Determine the (X, Y) coordinate at the center of the cell enclosing the given text.  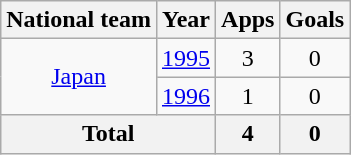
1 (248, 96)
1995 (186, 58)
4 (248, 134)
National team (79, 20)
1996 (186, 96)
Apps (248, 20)
Japan (79, 77)
3 (248, 58)
Goals (315, 20)
Total (108, 134)
Year (186, 20)
